Extract the [x, y] coordinate from the center of the cell holding the provided text.  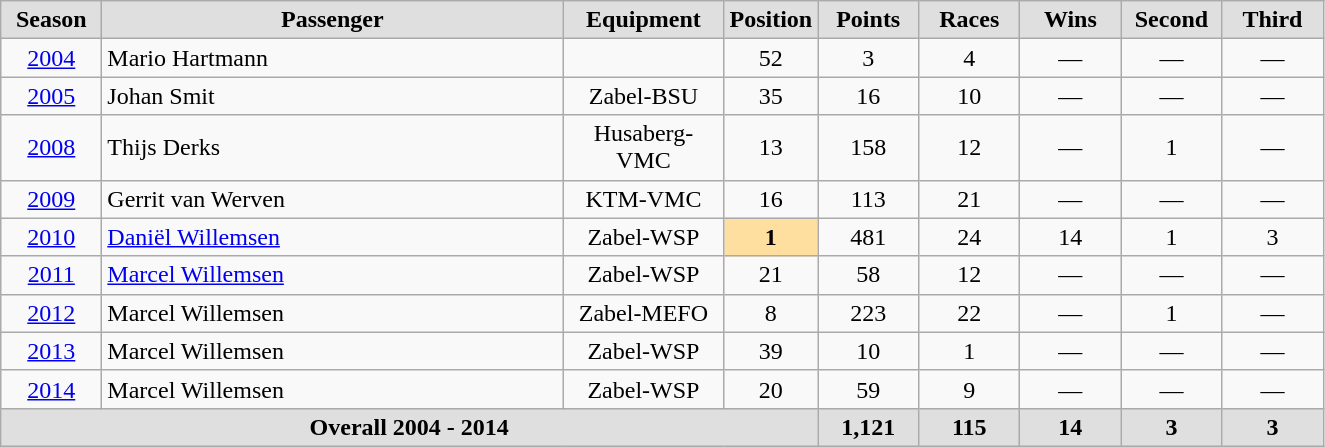
22 [970, 313]
2005 [52, 96]
Wins [1070, 20]
481 [868, 237]
Husaberg-VMC [644, 148]
Position [771, 20]
35 [771, 96]
2004 [52, 58]
113 [868, 199]
24 [970, 237]
Equipment [644, 20]
2009 [52, 199]
Points [868, 20]
Passenger [332, 20]
39 [771, 351]
115 [970, 427]
223 [868, 313]
9 [970, 389]
1,121 [868, 427]
2010 [52, 237]
158 [868, 148]
Zabel-BSU [644, 96]
Johan Smit [332, 96]
Second [1172, 20]
Mario Hartmann [332, 58]
Third [1272, 20]
Races [970, 20]
2013 [52, 351]
Thijs Derks [332, 148]
4 [970, 58]
13 [771, 148]
Daniël Willemsen [332, 237]
2011 [52, 275]
52 [771, 58]
Zabel-MEFO [644, 313]
2008 [52, 148]
Season [52, 20]
Gerrit van Werven [332, 199]
8 [771, 313]
59 [868, 389]
2012 [52, 313]
KTM-VMC [644, 199]
Overall 2004 - 2014 [410, 427]
20 [771, 389]
2014 [52, 389]
58 [868, 275]
